Search for the cell housing the specified text and yield its (x, y) center coordinate. 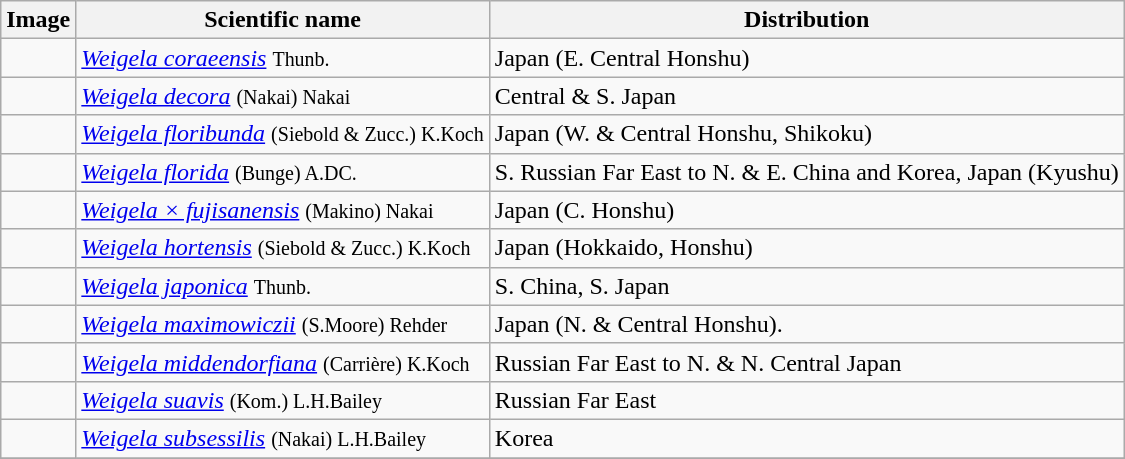
Japan (C. Honshu) (806, 210)
Japan (W. & Central Honshu, Shikoku) (806, 134)
Russian Far East (806, 400)
Image (38, 20)
Scientific name (282, 20)
Distribution (806, 20)
Weigela suavis (Kom.) L.H.Bailey (282, 400)
Japan (E. Central Honshu) (806, 58)
Weigela middendorfiana (Carrière) K.Koch (282, 362)
Weigela decora (Nakai) Nakai (282, 96)
Weigela coraeensis Thunb. (282, 58)
Weigela japonica Thunb. (282, 286)
Weigela florida (Bunge) A.DC. (282, 172)
Japan (Hokkaido, Honshu) (806, 248)
Weigela hortensis (Siebold & Zucc.) K.Koch (282, 248)
Weigela maximowiczii (S.Moore) Rehder (282, 324)
Weigela floribunda (Siebold & Zucc.) K.Koch (282, 134)
S. China, S. Japan (806, 286)
Japan (N. & Central Honshu). (806, 324)
Russian Far East to N. & N. Central Japan (806, 362)
S. Russian Far East to N. & E. China and Korea, Japan (Kyushu) (806, 172)
Weigela × fujisanensis (Makino) Nakai (282, 210)
Central & S. Japan (806, 96)
Korea (806, 438)
Weigela subsessilis (Nakai) L.H.Bailey (282, 438)
